Determine the (x, y) coordinate at the center of the cell enclosing the given text.  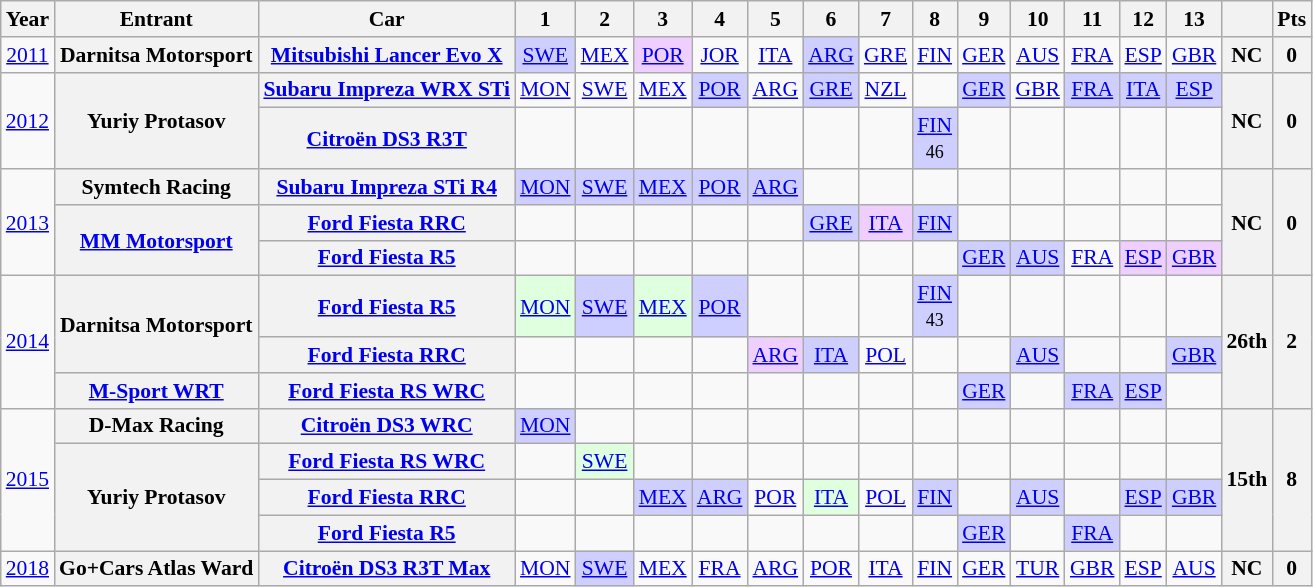
Citroën DS3 R3T Max (386, 569)
Car (386, 19)
2012 (28, 120)
3 (663, 19)
26th (1246, 342)
2011 (28, 55)
5 (775, 19)
7 (886, 19)
15th (1246, 479)
TUR (1038, 569)
JOR (720, 55)
FIN46 (934, 138)
2015 (28, 479)
6 (831, 19)
11 (1092, 19)
Pts (1292, 19)
Symtech Racing (156, 187)
10 (1038, 19)
9 (984, 19)
4 (720, 19)
FIN43 (934, 306)
Citroën DS3 WRC (386, 426)
13 (1194, 19)
Entrant (156, 19)
Citroën DS3 R3T (386, 138)
12 (1142, 19)
1 (546, 19)
2018 (28, 569)
D-Max Racing (156, 426)
Year (28, 19)
2013 (28, 222)
Mitsubishi Lancer Evo X (386, 55)
MM Motorsport (156, 240)
Subaru Impreza WRX STi (386, 90)
2014 (28, 342)
NZL (886, 90)
Go+Cars Atlas Ward (156, 569)
M-Sport WRT (156, 391)
Subaru Impreza STi R4 (386, 187)
